From the cell containing the given text, extract its center point as (x, y) coordinate. 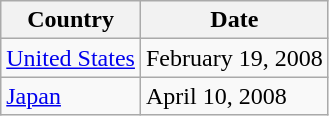
United States (71, 58)
February 19, 2008 (234, 58)
Japan (71, 96)
Date (234, 20)
April 10, 2008 (234, 96)
Country (71, 20)
